For the text-containing cell, return its midpoint in (X, Y) coordinate format. 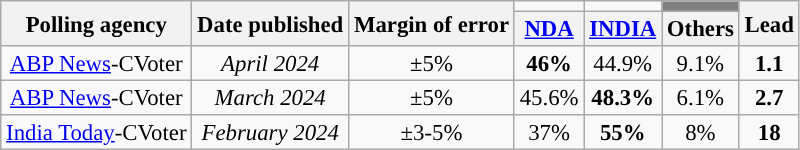
Polling agency (96, 24)
Lead (769, 24)
Others (701, 30)
37% (548, 132)
48.3% (623, 98)
9.1% (701, 64)
Date published (270, 24)
India Today-CVoter (96, 132)
February 2024 (270, 132)
6.1% (701, 98)
NDA (548, 30)
March 2024 (270, 98)
46% (548, 64)
45.6% (548, 98)
2.7 (769, 98)
44.9% (623, 64)
55% (623, 132)
18 (769, 132)
INDIA (623, 30)
Margin of error (432, 24)
April 2024 (270, 64)
±3-5% (432, 132)
1.1 (769, 64)
8% (701, 132)
